Identify which cell holds the provided text, then report its (X, Y) central coordinate. 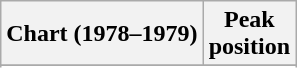
Chart (1978–1979) (102, 34)
Peakposition (249, 34)
